For the text-containing cell, return its midpoint in [x, y] coordinate format. 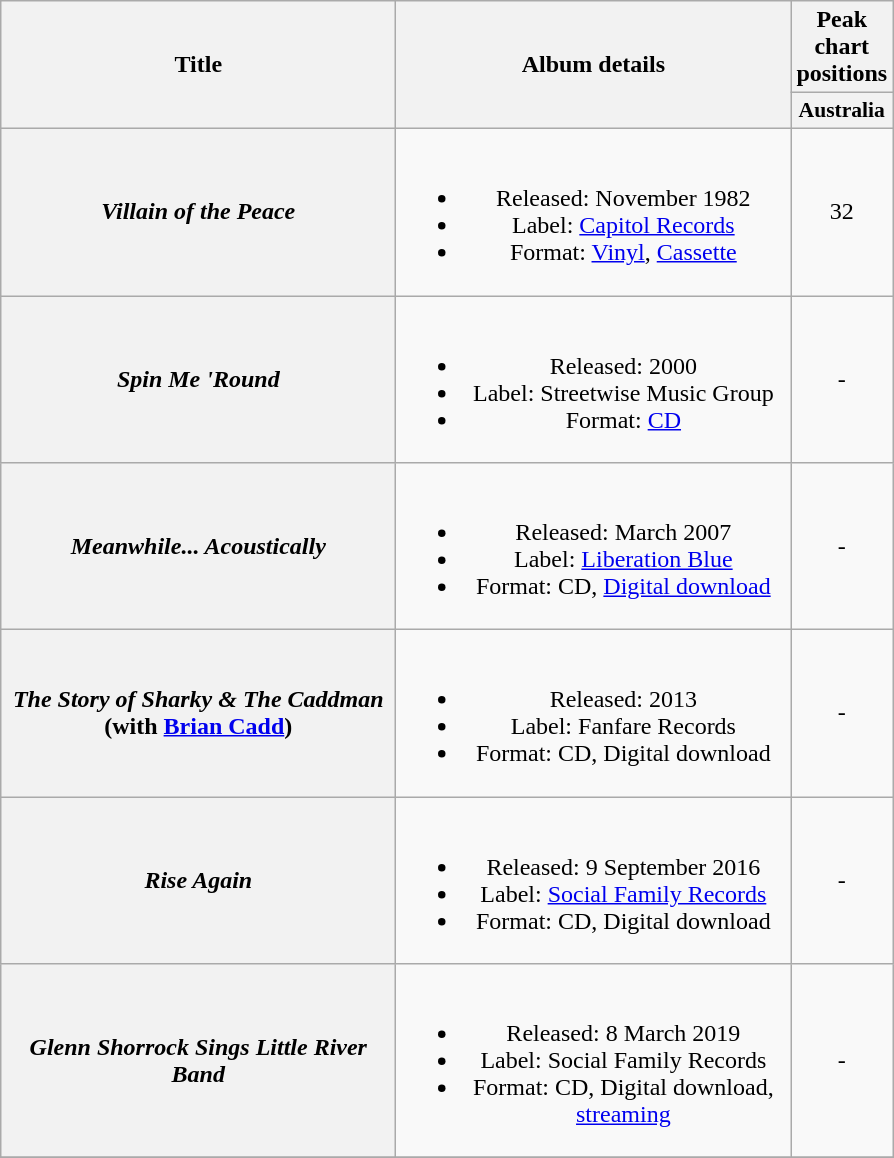
Released: 2013Label: Fanfare RecordsFormat: CD, Digital download [594, 714]
Released: 2000Label: Streetwise Music GroupFormat: CD [594, 380]
Released: 9 September 2016Label: Social Family RecordsFormat: CD, Digital download [594, 880]
Released: November 1982Label: Capitol RecordsFormat: Vinyl, Cassette [594, 212]
Released: March 2007Label: Liberation BlueFormat: CD, Digital download [594, 546]
Rise Again [198, 880]
Villain of the Peace [198, 212]
The Story of Sharky & The Caddman (with Brian Cadd) [198, 714]
Peak chart positions [842, 47]
Glenn Shorrock Sings Little River Band [198, 1061]
Released: 8 March 2019Label: Social Family RecordsFormat: CD, Digital download, streaming [594, 1061]
32 [842, 212]
Meanwhile... Acoustically [198, 546]
Album details [594, 65]
Title [198, 65]
Spin Me 'Round [198, 380]
Australia [842, 111]
